Search for the cell housing the specified text and yield its [x, y] center coordinate. 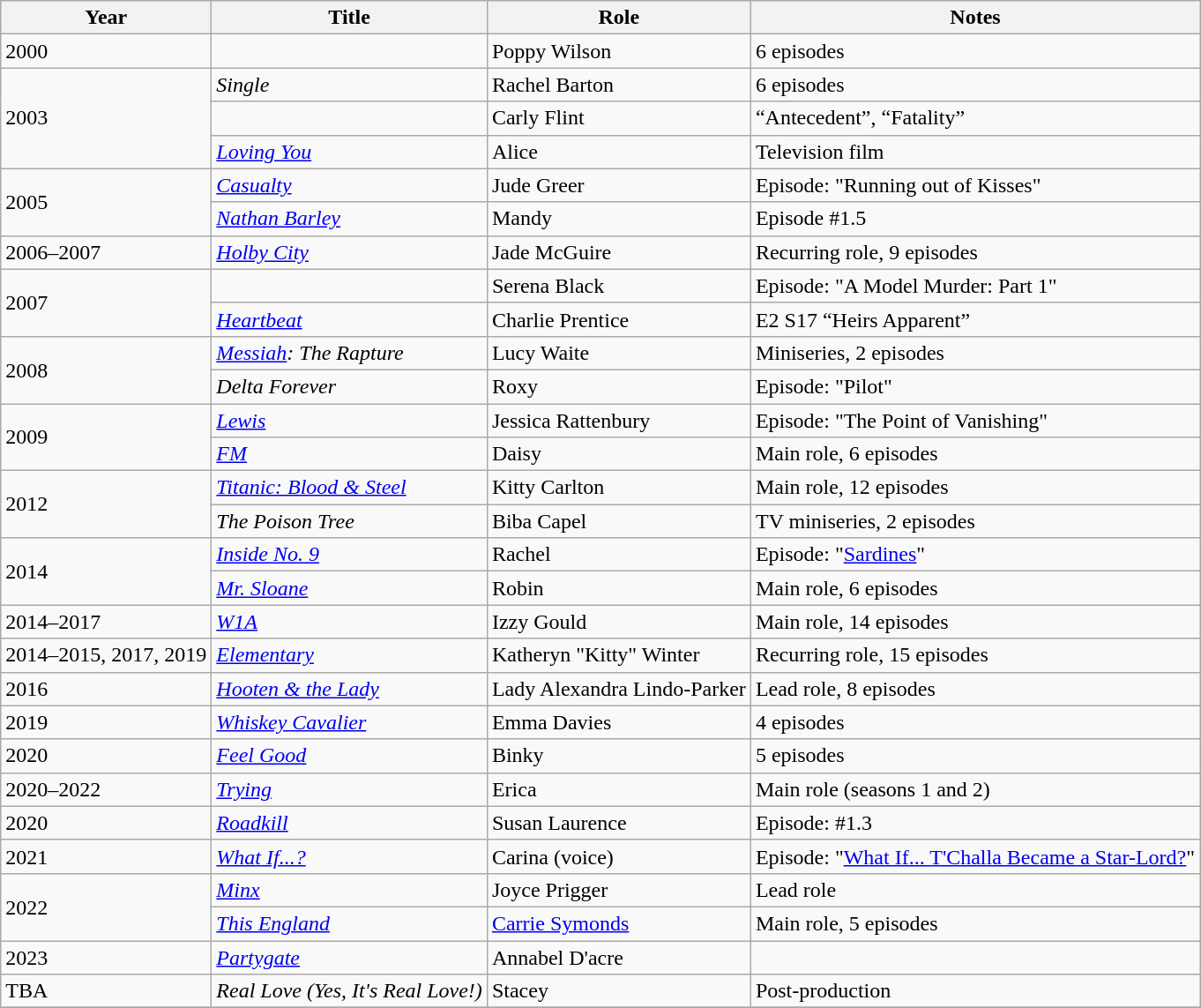
Title [349, 18]
Episode #1.5 [975, 219]
Television film [975, 152]
2021 [106, 856]
Carrie Symonds [619, 923]
Episode: #1.3 [975, 823]
Charlie Prentice [619, 319]
Robin [619, 588]
Notes [975, 18]
Episode: "What If... T'Challa Became a Star-Lord?" [975, 856]
Jessica Rattenbury [619, 421]
Rachel Barton [619, 85]
2014 [106, 571]
Messiah: The Rapture [349, 353]
Role [619, 18]
4 episodes [975, 722]
Jade McGuire [619, 252]
Lady Alexandra Lindo-Parker [619, 689]
The Poison Tree [349, 521]
Mandy [619, 219]
Nathan Barley [349, 219]
Year [106, 18]
Izzy Gould [619, 622]
Carly Flint [619, 118]
“Antecedent”, “Fatality” [975, 118]
Single [349, 85]
Loving You [349, 152]
Lewis [349, 421]
Joyce Prigger [619, 890]
2022 [106, 907]
2009 [106, 437]
Emma Davies [619, 722]
Episode: "Pilot" [975, 386]
Episode: "A Model Murder: Part 1" [975, 286]
2014–2017 [106, 622]
2006–2007 [106, 252]
Binky [619, 756]
Roxy [619, 386]
Main role, 12 episodes [975, 488]
Heartbeat [349, 319]
5 episodes [975, 756]
2003 [106, 118]
Whiskey Cavalier [349, 722]
What If...? [349, 856]
Roadkill [349, 823]
TBA [106, 991]
TV miniseries, 2 episodes [975, 521]
Episode: "Running out of Kisses" [975, 185]
Delta Forever [349, 386]
E2 S17 “Heirs Apparent” [975, 319]
2007 [106, 302]
Lead role [975, 890]
Lead role, 8 episodes [975, 689]
Susan Laurence [619, 823]
Alice [619, 152]
Recurring role, 9 episodes [975, 252]
Stacey [619, 991]
Inside No. 9 [349, 555]
Recurring role, 15 episodes [975, 655]
W1A [349, 622]
Erica [619, 789]
Annabel D'acre [619, 957]
Carina (voice) [619, 856]
Minx [349, 890]
FM [349, 454]
Serena Black [619, 286]
Feel Good [349, 756]
2023 [106, 957]
Partygate [349, 957]
Rachel [619, 555]
Poppy Wilson [619, 51]
2005 [106, 202]
This England [349, 923]
Titanic: Blood & Steel [349, 488]
Biba Capel [619, 521]
Trying [349, 789]
Real Love (Yes, It's Real Love!) [349, 991]
Main role (seasons 1 and 2) [975, 789]
Kitty Carlton [619, 488]
Main role, 14 episodes [975, 622]
Miniseries, 2 episodes [975, 353]
Mr. Sloane [349, 588]
Main role, 5 episodes [975, 923]
Episode: "The Point of Vanishing" [975, 421]
2014–2015, 2017, 2019 [106, 655]
2000 [106, 51]
Holby City [349, 252]
Elementary [349, 655]
Daisy [619, 454]
2012 [106, 504]
Jude Greer [619, 185]
Katheryn "Kitty" Winter [619, 655]
Hooten & the Lady [349, 689]
Episode: "Sardines" [975, 555]
Casualty [349, 185]
Lucy Waite [619, 353]
Post-production [975, 991]
2020–2022 [106, 789]
2019 [106, 722]
2016 [106, 689]
2008 [106, 370]
